Identify which cell holds the provided text, then report its (X, Y) central coordinate. 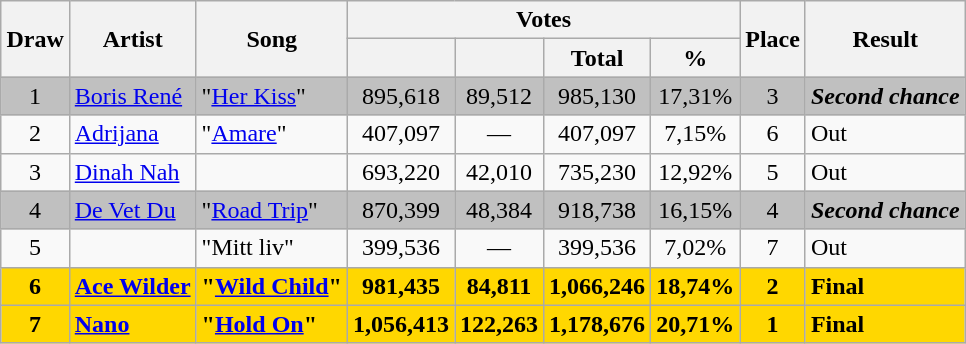
1,066,246 (598, 286)
89,512 (498, 96)
7,02% (696, 248)
16,15% (696, 210)
42,010 (498, 172)
18,74% (696, 286)
7,15% (696, 134)
12,92% (696, 172)
Artist (132, 39)
981,435 (400, 286)
Place (773, 39)
"Wild Child" (272, 286)
918,738 (598, 210)
De Vet Du (132, 210)
Ace Wilder (132, 286)
Draw (35, 39)
985,130 (598, 96)
20,71% (696, 324)
Nano (132, 324)
"Mitt liv" (272, 248)
Dinah Nah (132, 172)
1,056,413 (400, 324)
Song (272, 39)
"Hold On" (272, 324)
Total (598, 58)
Adrijana (132, 134)
% (696, 58)
122,263 (498, 324)
Boris René (132, 96)
1,178,676 (598, 324)
48,384 (498, 210)
735,230 (598, 172)
"Her Kiss" (272, 96)
84,811 (498, 286)
17,31% (696, 96)
Votes (543, 20)
Result (885, 39)
"Amare" (272, 134)
895,618 (400, 96)
870,399 (400, 210)
"Road Trip" (272, 210)
693,220 (400, 172)
